Extract the (x, y) coordinate from the center of the cell holding the provided text.  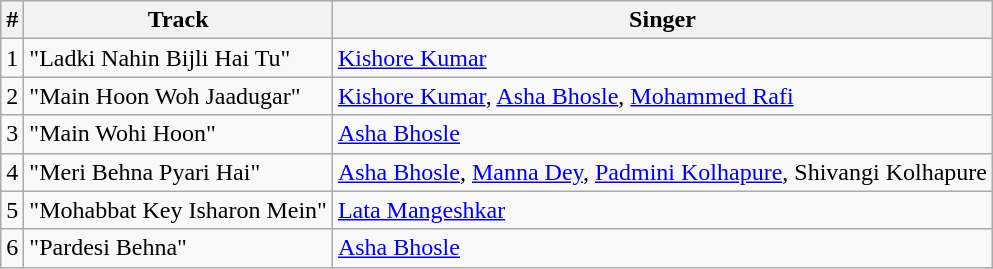
Track (178, 20)
"Pardesi Behna" (178, 248)
"Ladki Nahin Bijli Hai Tu" (178, 58)
6 (12, 248)
"Main Wohi Hoon" (178, 134)
5 (12, 210)
Kishore Kumar, Asha Bhosle, Mohammed Rafi (662, 96)
1 (12, 58)
"Meri Behna Pyari Hai" (178, 172)
Singer (662, 20)
2 (12, 96)
Lata Mangeshkar (662, 210)
# (12, 20)
"Main Hoon Woh Jaadugar" (178, 96)
4 (12, 172)
Asha Bhosle, Manna Dey, Padmini Kolhapure, Shivangi Kolhapure (662, 172)
3 (12, 134)
Kishore Kumar (662, 58)
"Mohabbat Key Isharon Mein" (178, 210)
